For the text-containing cell, return its midpoint in (x, y) coordinate format. 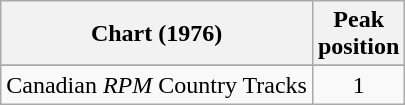
Canadian RPM Country Tracks (157, 85)
1 (358, 85)
Chart (1976) (157, 34)
Peakposition (358, 34)
